Search for the cell housing the specified text and yield its [X, Y] center coordinate. 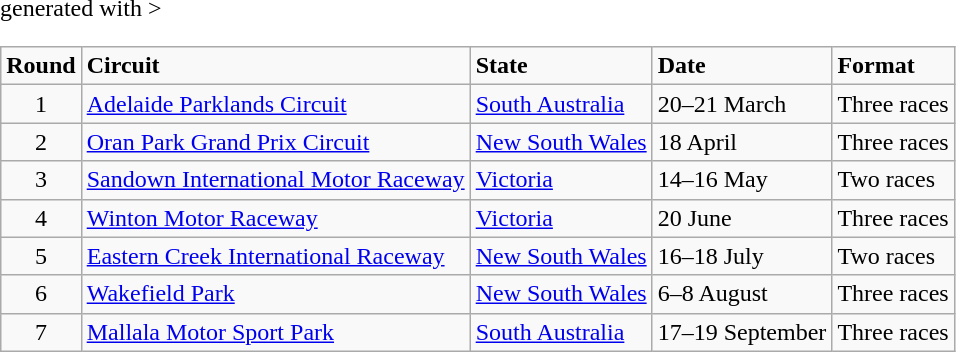
Winton Motor Raceway [276, 218]
4 [41, 218]
Circuit [276, 66]
Oran Park Grand Prix Circuit [276, 142]
Wakefield Park [276, 294]
Date [742, 66]
14–16 May [742, 180]
3 [41, 180]
7 [41, 332]
Eastern Creek International Raceway [276, 256]
Sandown International Motor Raceway [276, 180]
20–21 March [742, 104]
Format [893, 66]
2 [41, 142]
State [561, 66]
6–8 August [742, 294]
Mallala Motor Sport Park [276, 332]
Round [41, 66]
6 [41, 294]
Adelaide Parklands Circuit [276, 104]
18 April [742, 142]
20 June [742, 218]
5 [41, 256]
16–18 July [742, 256]
1 [41, 104]
17–19 September [742, 332]
